Scan for the cell matching the given text and deliver its (X, Y) coordinate at center. 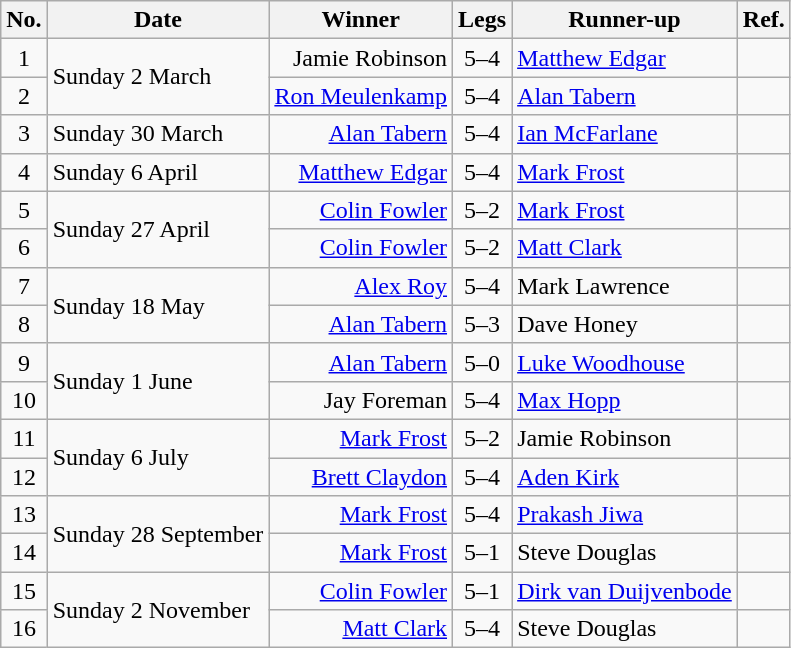
Sunday 1 June (158, 381)
Winner (361, 20)
Alex Roy (361, 286)
Sunday 6 April (158, 172)
Prakash Jiwa (625, 515)
Sunday 28 September (158, 534)
14 (24, 553)
2 (24, 96)
3 (24, 134)
Sunday 18 May (158, 305)
Sunday 2 November (158, 610)
5–3 (482, 324)
Sunday 2 March (158, 77)
10 (24, 400)
12 (24, 477)
No. (24, 20)
Brett Claydon (361, 477)
1 (24, 58)
Max Hopp (625, 400)
8 (24, 324)
Ref. (764, 20)
6 (24, 248)
Aden Kirk (625, 477)
15 (24, 591)
Jay Foreman (361, 400)
Mark Lawrence (625, 286)
13 (24, 515)
Sunday 30 March (158, 134)
7 (24, 286)
Sunday 27 April (158, 229)
11 (24, 438)
Runner-up (625, 20)
Ian McFarlane (625, 134)
16 (24, 629)
Legs (482, 20)
Luke Woodhouse (625, 362)
Date (158, 20)
4 (24, 172)
5 (24, 210)
Dirk van Duijvenbode (625, 591)
Ron Meulenkamp (361, 96)
Dave Honey (625, 324)
9 (24, 362)
5–0 (482, 362)
Sunday 6 July (158, 457)
